Scan for the cell matching the given text and deliver its [X, Y] coordinate at center. 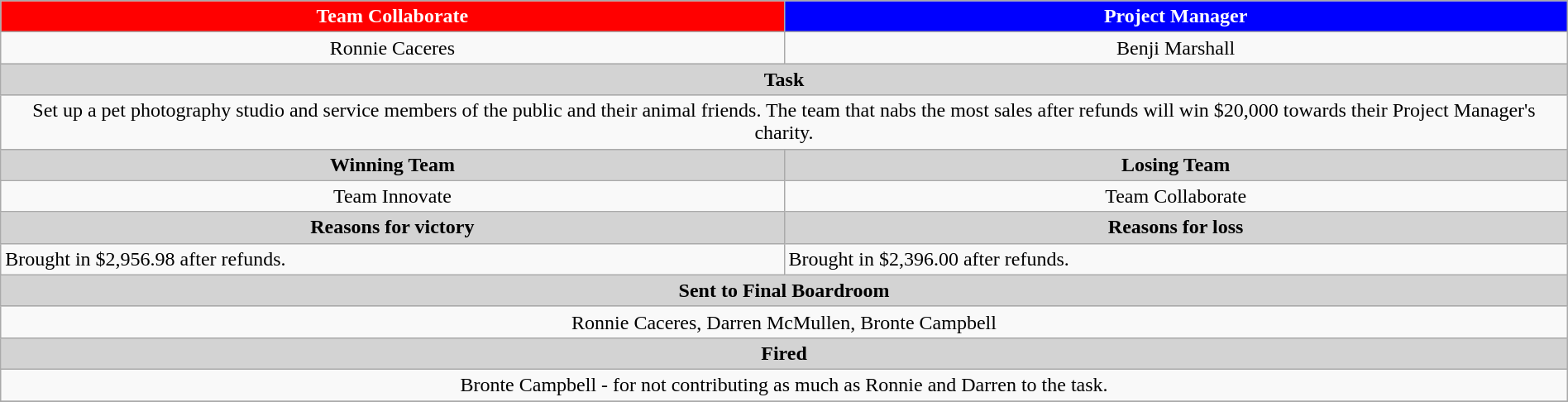
Team Innovate [392, 196]
Reasons for victory [392, 227]
Benji Marshall [1176, 48]
Reasons for loss [1176, 227]
Task [784, 79]
Ronnie Caceres [392, 48]
Ronnie Caceres, Darren McMullen, Bronte Campbell [784, 322]
Fired [784, 353]
Project Manager [1176, 17]
Winning Team [392, 165]
Losing Team [1176, 165]
Brought in $2,956.98 after refunds. [392, 259]
Bronte Campbell - for not contributing as much as Ronnie and Darren to the task. [784, 385]
Brought in $2,396.00 after refunds. [1176, 259]
Sent to Final Boardroom [784, 290]
